Detect which cell encompasses the target text, then output its [X, Y] center coordinate. 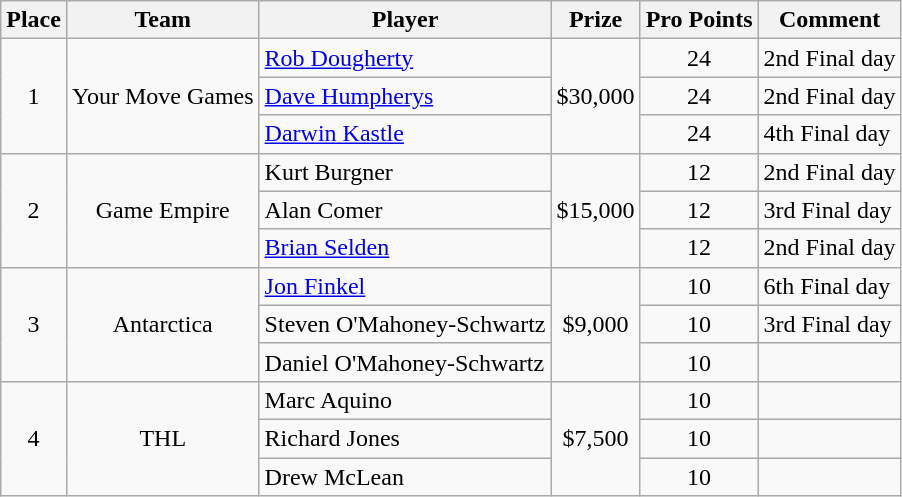
THL [162, 438]
Kurt Burgner [405, 172]
Pro Points [699, 20]
3 [34, 324]
Jon Finkel [405, 286]
Game Empire [162, 210]
Brian Selden [405, 248]
Alan Comer [405, 210]
Place [34, 20]
Richard Jones [405, 438]
Your Move Games [162, 96]
Antarctica [162, 324]
Steven O'Mahoney-Schwartz [405, 324]
4th Final day [830, 134]
$15,000 [596, 210]
Player [405, 20]
Drew McLean [405, 477]
Darwin Kastle [405, 134]
6th Final day [830, 286]
1 [34, 96]
Dave Humpherys [405, 96]
4 [34, 438]
Daniel O'Mahoney-Schwartz [405, 362]
Comment [830, 20]
Prize [596, 20]
$9,000 [596, 324]
2 [34, 210]
Marc Aquino [405, 400]
Rob Dougherty [405, 58]
$30,000 [596, 96]
Team [162, 20]
$7,500 [596, 438]
